From the cell containing the given text, extract its center point as [X, Y] coordinate. 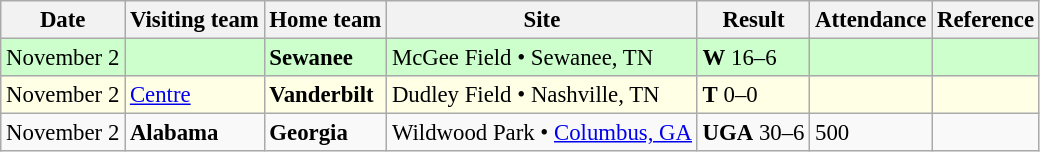
McGee Field • Sewanee, TN [542, 58]
Attendance [871, 20]
Home team [326, 20]
Sewanee [326, 58]
Dudley Field • Nashville, TN [542, 95]
W 16–6 [753, 58]
Site [542, 20]
Vanderbilt [326, 95]
Visiting team [194, 20]
Reference [986, 20]
UGA 30–6 [753, 133]
Result [753, 20]
T 0–0 [753, 95]
Date [63, 20]
500 [871, 133]
Alabama [194, 133]
Centre [194, 95]
Georgia [326, 133]
Wildwood Park • Columbus, GA [542, 133]
